Locate the cell with the specified text and output its (x, y) center coordinate. 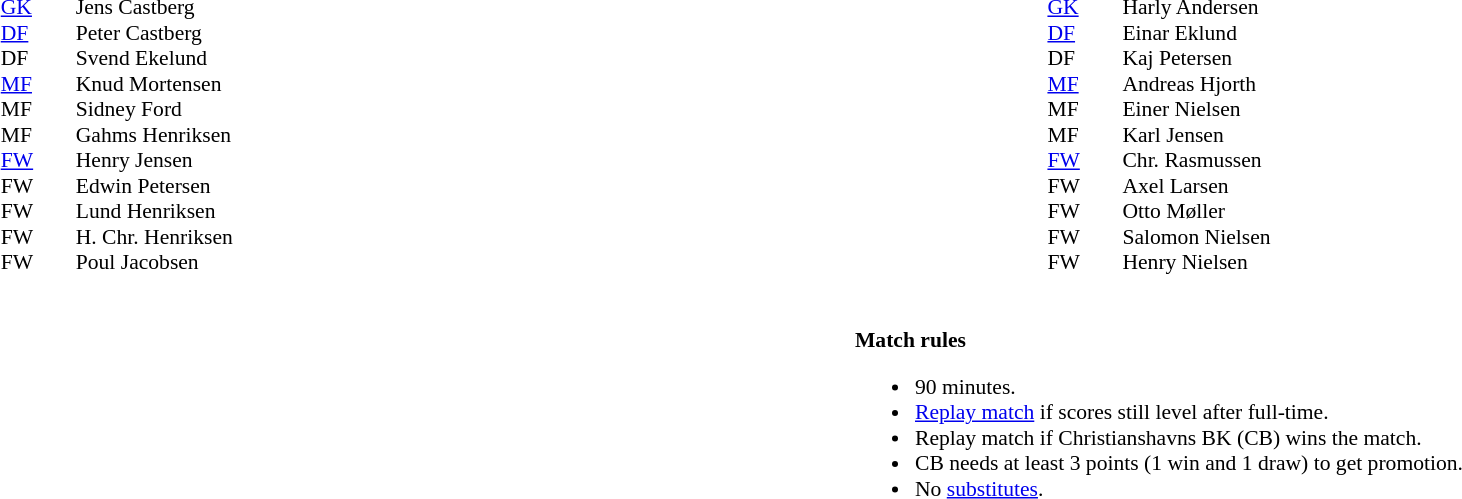
Poul Jacobsen (154, 263)
Edwin Petersen (154, 186)
Salomon Nielsen (1196, 237)
Sidney Ford (154, 109)
Henry Jensen (154, 161)
Knud Mortensen (154, 84)
Andreas Hjorth (1196, 84)
Einer Nielsen (1196, 109)
Henry Nielsen (1196, 263)
Gahms Henriksen (154, 135)
Chr. Rasmussen (1196, 161)
Karl Jensen (1196, 135)
Peter Castberg (154, 33)
Svend Ekelund (154, 59)
Kaj Petersen (1196, 59)
Einar Eklund (1196, 33)
H. Chr. Henriksen (154, 237)
Lund Henriksen (154, 211)
Axel Larsen (1196, 186)
Otto Møller (1196, 211)
